Identify which cell holds the provided text, then report its (x, y) central coordinate. 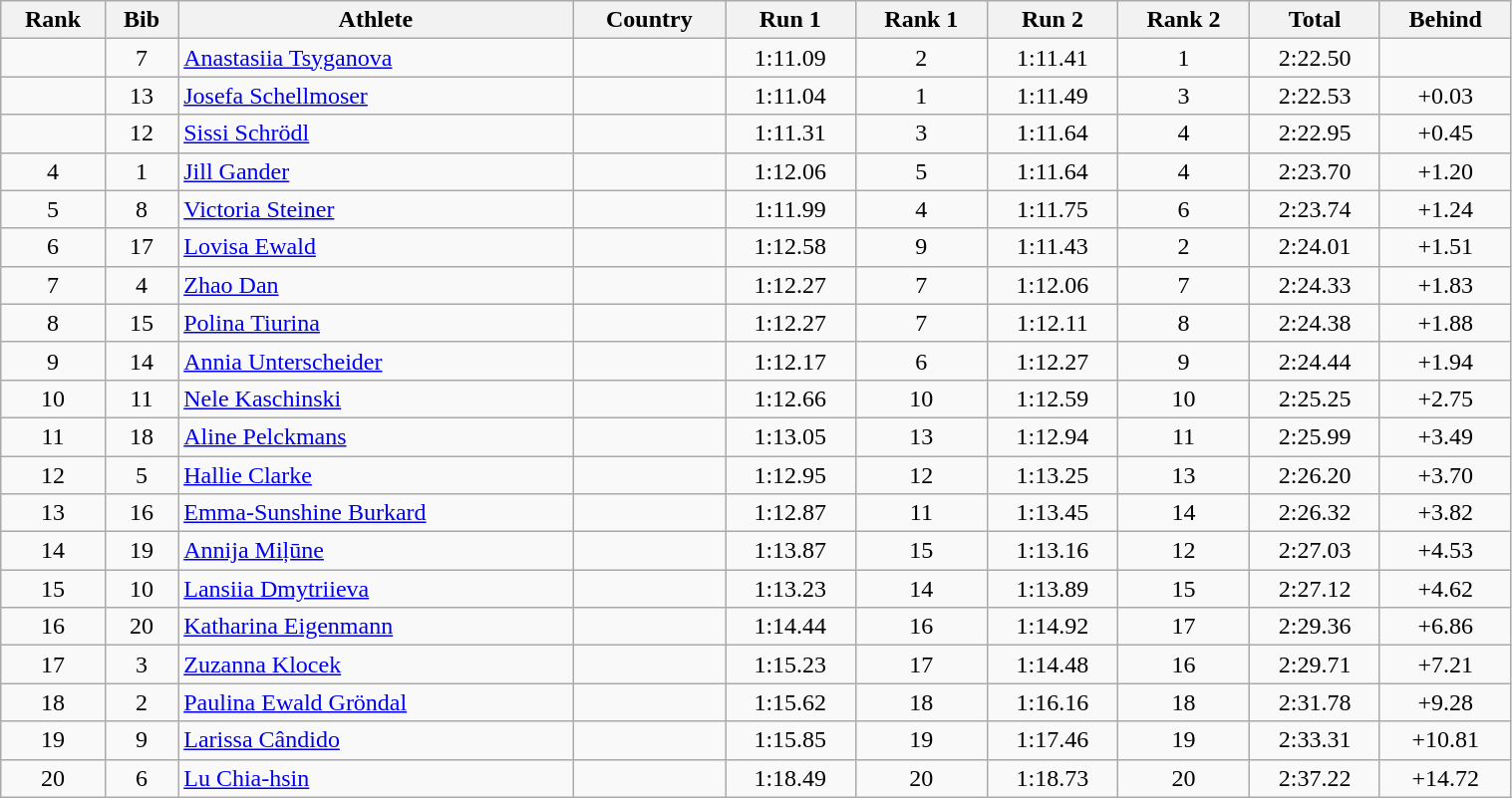
Country (649, 20)
+0.45 (1445, 133)
+1.88 (1445, 323)
1:11.31 (791, 133)
1:12.66 (791, 399)
1:13.16 (1053, 551)
2:24.44 (1316, 361)
1:11.41 (1053, 58)
1:13.25 (1053, 475)
+2.75 (1445, 399)
Larissa Cândido (376, 740)
Run 2 (1053, 20)
1:13.87 (791, 551)
1:14.92 (1053, 627)
1:18.49 (791, 778)
1:11.04 (791, 96)
+3.82 (1445, 513)
Polina Tiurina (376, 323)
1:15.23 (791, 665)
+6.86 (1445, 627)
1:12.11 (1053, 323)
1:11.75 (1053, 209)
Paulina Ewald Gröndal (376, 702)
+1.83 (1445, 285)
2:29.71 (1316, 665)
1:13.45 (1053, 513)
1:11.99 (791, 209)
Anastasiia Tsyganova (376, 58)
2:24.01 (1316, 247)
+1.20 (1445, 171)
1:12.59 (1053, 399)
2:31.78 (1316, 702)
Rank (54, 20)
1:13.23 (791, 589)
2:22.50 (1316, 58)
Zuzanna Klocek (376, 665)
1:13.89 (1053, 589)
1:17.46 (1053, 740)
1:15.62 (791, 702)
Total (1316, 20)
Lovisa Ewald (376, 247)
Katharina Eigenmann (376, 627)
Sissi Schrödl (376, 133)
+3.70 (1445, 475)
1:12.17 (791, 361)
2:33.31 (1316, 740)
1:18.73 (1053, 778)
Rank 2 (1184, 20)
2:22.53 (1316, 96)
Bib (142, 20)
2:37.22 (1316, 778)
2:27.12 (1316, 589)
+1.24 (1445, 209)
1:12.94 (1053, 436)
2:23.74 (1316, 209)
2:27.03 (1316, 551)
1:14.48 (1053, 665)
2:25.25 (1316, 399)
Emma-Sunshine Burkard (376, 513)
2:26.20 (1316, 475)
Lu Chia-hsin (376, 778)
+0.03 (1445, 96)
Athlete (376, 20)
+14.72 (1445, 778)
+1.94 (1445, 361)
1:12.95 (791, 475)
1:14.44 (791, 627)
Josefa Schellmoser (376, 96)
2:22.95 (1316, 133)
Behind (1445, 20)
+4.53 (1445, 551)
Rank 1 (921, 20)
1:12.87 (791, 513)
1:13.05 (791, 436)
Jill Gander (376, 171)
2:25.99 (1316, 436)
Zhao Dan (376, 285)
+10.81 (1445, 740)
Nele Kaschinski (376, 399)
Aline Pelckmans (376, 436)
+9.28 (1445, 702)
Victoria Steiner (376, 209)
1:15.85 (791, 740)
Annia Unterscheider (376, 361)
2:23.70 (1316, 171)
Lansiia Dmytriieva (376, 589)
2:24.33 (1316, 285)
2:29.36 (1316, 627)
2:24.38 (1316, 323)
2:26.32 (1316, 513)
Annija Miļūne (376, 551)
1:16.16 (1053, 702)
+4.62 (1445, 589)
Hallie Clarke (376, 475)
Run 1 (791, 20)
1:11.43 (1053, 247)
1:12.58 (791, 247)
1:11.09 (791, 58)
1:11.49 (1053, 96)
+3.49 (1445, 436)
+1.51 (1445, 247)
+7.21 (1445, 665)
